Detect which cell encompasses the target text, then output its [x, y] center coordinate. 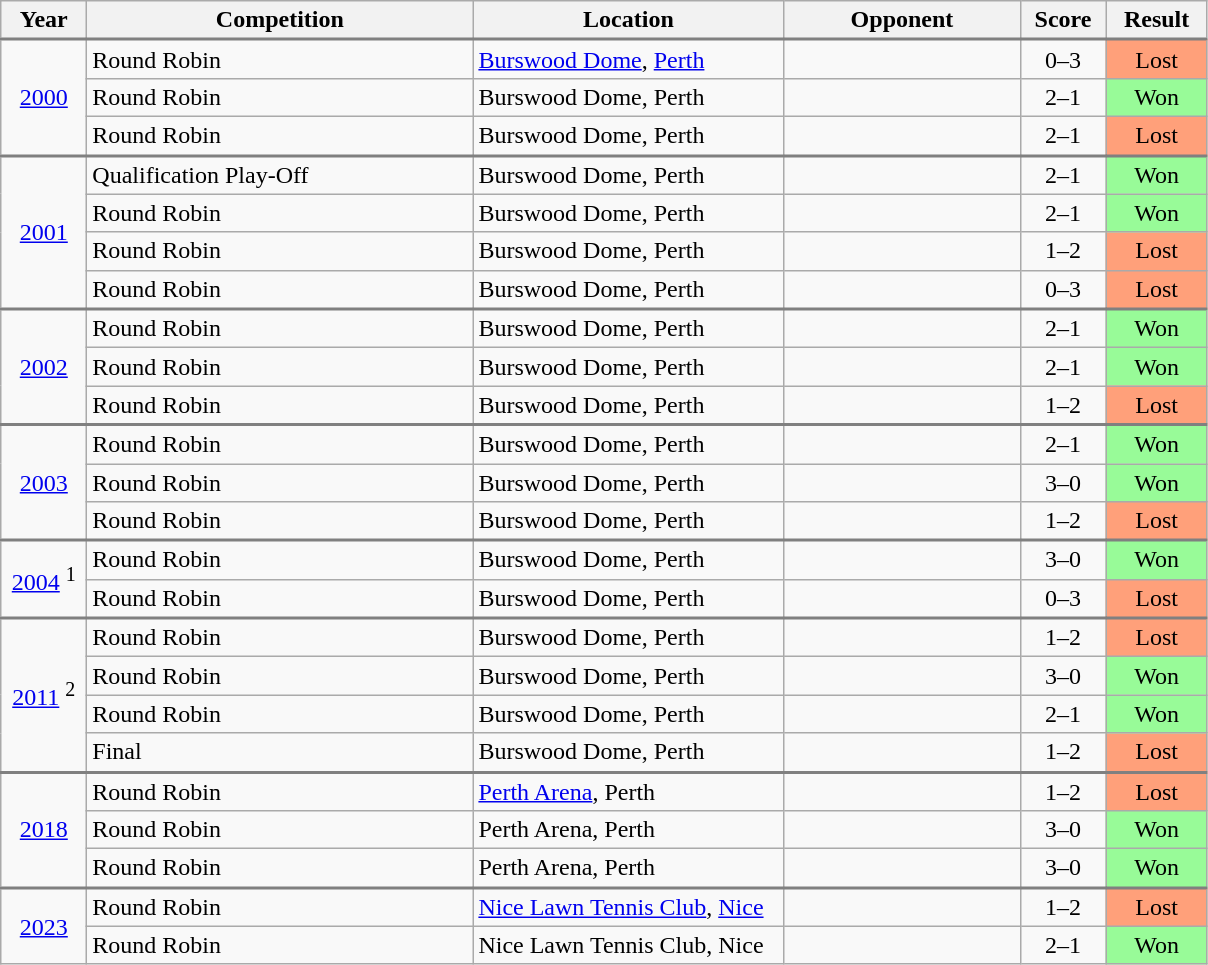
Opponent [902, 20]
Final [280, 752]
Year [44, 20]
2002 [44, 367]
2011 2 [44, 695]
2004 1 [44, 579]
Location [628, 20]
2001 [44, 232]
Score [1063, 20]
2018 [44, 830]
2003 [44, 483]
Result [1156, 20]
Qualification Play-Off [280, 174]
2000 [44, 98]
Competition [280, 20]
2023 [44, 926]
